Locate the cell with the specified text and output its (x, y) center coordinate. 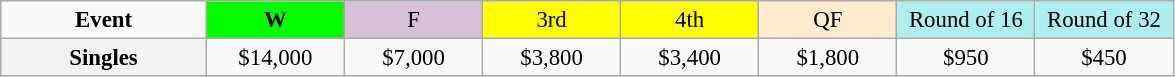
Event (104, 20)
4th (690, 20)
$3,400 (690, 58)
F (413, 20)
QF (828, 20)
3rd (552, 20)
$450 (1104, 58)
$3,800 (552, 58)
W (275, 20)
Round of 16 (966, 20)
Round of 32 (1104, 20)
$1,800 (828, 58)
$14,000 (275, 58)
$7,000 (413, 58)
$950 (966, 58)
Singles (104, 58)
